Return the [X, Y] coordinate for the center point of the cell that contains the specified text.  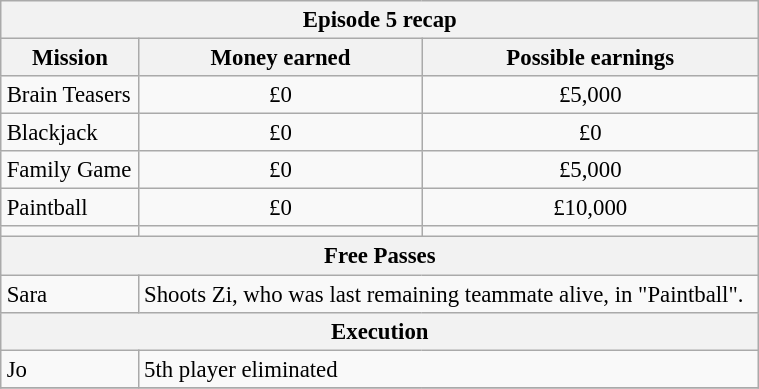
Family Game [70, 170]
Shoots Zi, who was last remaining teammate alive, in "Paintball". [449, 293]
Paintball [70, 208]
Sara [70, 293]
Money earned [280, 57]
Blackjack [70, 133]
Possible earnings [590, 57]
Mission [70, 57]
5th player eliminated [449, 369]
Brain Teasers [70, 95]
Free Passes [380, 256]
Execution [380, 331]
£10,000 [590, 208]
Episode 5 recap [380, 20]
Jo [70, 369]
